For the text-containing cell, return its midpoint in (X, Y) coordinate format. 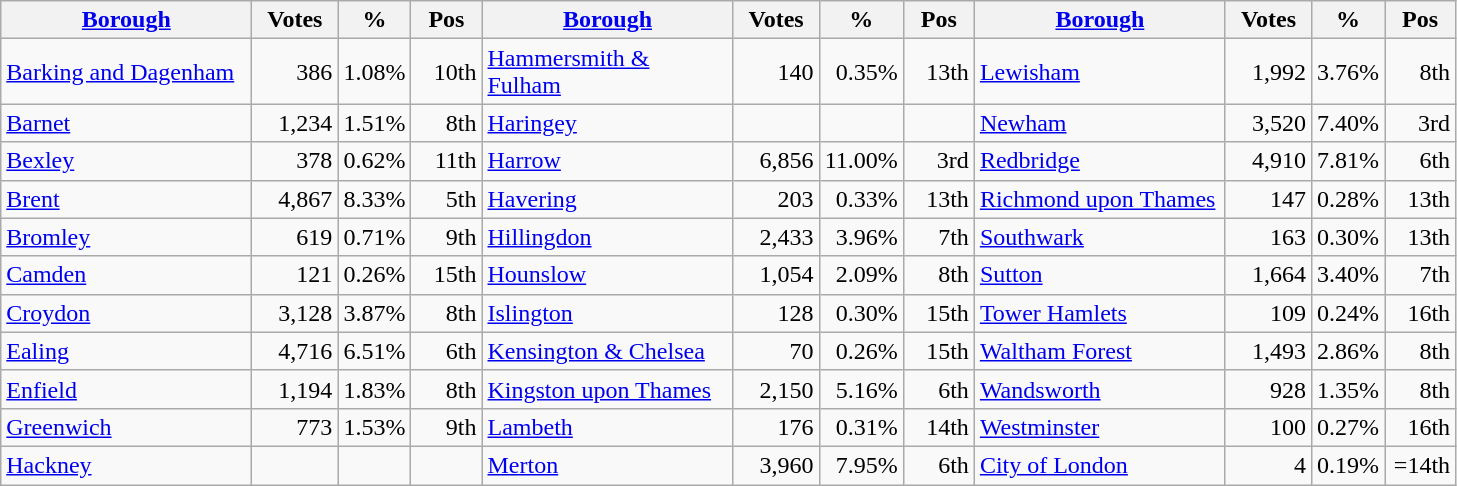
163 (1268, 237)
Enfield (126, 389)
1.53% (374, 427)
Wandsworth (1100, 389)
140 (776, 72)
1,054 (776, 275)
0.24% (1348, 313)
Lambeth (608, 427)
1,234 (295, 123)
386 (295, 72)
Merton (608, 465)
Kingston upon Thames (608, 389)
0.27% (1348, 427)
1,194 (295, 389)
7.81% (1348, 161)
3.96% (861, 237)
11.00% (861, 161)
0.28% (1348, 199)
0.35% (861, 72)
1,664 (1268, 275)
10th (446, 72)
0.33% (861, 199)
378 (295, 161)
3,520 (1268, 123)
1.35% (1348, 389)
1,493 (1268, 351)
3.40% (1348, 275)
1.51% (374, 123)
1.08% (374, 72)
100 (1268, 427)
Hounslow (608, 275)
147 (1268, 199)
Kensington & Chelsea (608, 351)
=14th (1420, 465)
619 (295, 237)
Islington (608, 313)
4,910 (1268, 161)
Ealing (126, 351)
2.09% (861, 275)
Richmond upon Thames (1100, 199)
Southwark (1100, 237)
Tower Hamlets (1100, 313)
3.87% (374, 313)
Waltham Forest (1100, 351)
Sutton (1100, 275)
6,856 (776, 161)
773 (295, 427)
Bexley (126, 161)
Bromley (126, 237)
2,433 (776, 237)
4 (1268, 465)
Westminster (1100, 427)
14th (938, 427)
70 (776, 351)
5th (446, 199)
176 (776, 427)
4,716 (295, 351)
5.16% (861, 389)
Barnet (126, 123)
1.83% (374, 389)
3,128 (295, 313)
2.86% (1348, 351)
7.95% (861, 465)
109 (1268, 313)
Havering (608, 199)
203 (776, 199)
Barking and Dagenham (126, 72)
121 (295, 275)
Greenwich (126, 427)
0.62% (374, 161)
8.33% (374, 199)
1,992 (1268, 72)
Redbridge (1100, 161)
Brent (126, 199)
Camden (126, 275)
0.19% (1348, 465)
11th (446, 161)
3.76% (1348, 72)
Hackney (126, 465)
Newham (1100, 123)
City of London (1100, 465)
6.51% (374, 351)
0.71% (374, 237)
7.40% (1348, 123)
Hammersmith & Fulham (608, 72)
Hillingdon (608, 237)
4,867 (295, 199)
3,960 (776, 465)
Lewisham (1100, 72)
2,150 (776, 389)
Croydon (126, 313)
128 (776, 313)
928 (1268, 389)
0.31% (861, 427)
Harrow (608, 161)
Haringey (608, 123)
